Extract the (x, y) coordinate from the center of the cell holding the provided text.  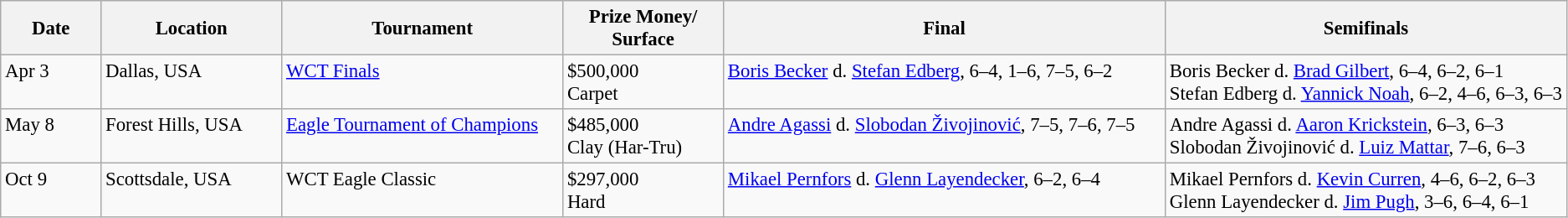
WCT Finals (423, 82)
Oct 9 (51, 191)
Boris Becker d. Stefan Edberg, 6–4, 1–6, 7–5, 6–2 (945, 82)
Boris Becker d. Brad Gilbert, 6–4, 6–2, 6–1 Stefan Edberg d. Yannick Noah, 6–2, 4–6, 6–3, 6–3 (1366, 82)
Andre Agassi d. Slobodan Živojinović, 7–5, 7–6, 7–5 (945, 136)
Eagle Tournament of Champions (423, 136)
WCT Eagle Classic (423, 191)
$500,000Carpet (643, 82)
Tournament (423, 29)
Forest Hills, USA (192, 136)
Dallas, USA (192, 82)
Date (51, 29)
Semifinals (1366, 29)
Apr 3 (51, 82)
Final (945, 29)
$485,000Clay (Har-Tru) (643, 136)
Andre Agassi d. Aaron Krickstein, 6–3, 6–3 Slobodan Živojinović d. Luiz Mattar, 7–6, 6–3 (1366, 136)
Scottsdale, USA (192, 191)
May 8 (51, 136)
Mikael Pernfors d. Kevin Curren, 4–6, 6–2, 6–3 Glenn Layendecker d. Jim Pugh, 3–6, 6–4, 6–1 (1366, 191)
$297,000Hard (643, 191)
Location (192, 29)
Mikael Pernfors d. Glenn Layendecker, 6–2, 6–4 (945, 191)
Prize Money/Surface (643, 29)
